Output the [X, Y] coordinate of the center of the cell containing the given text.  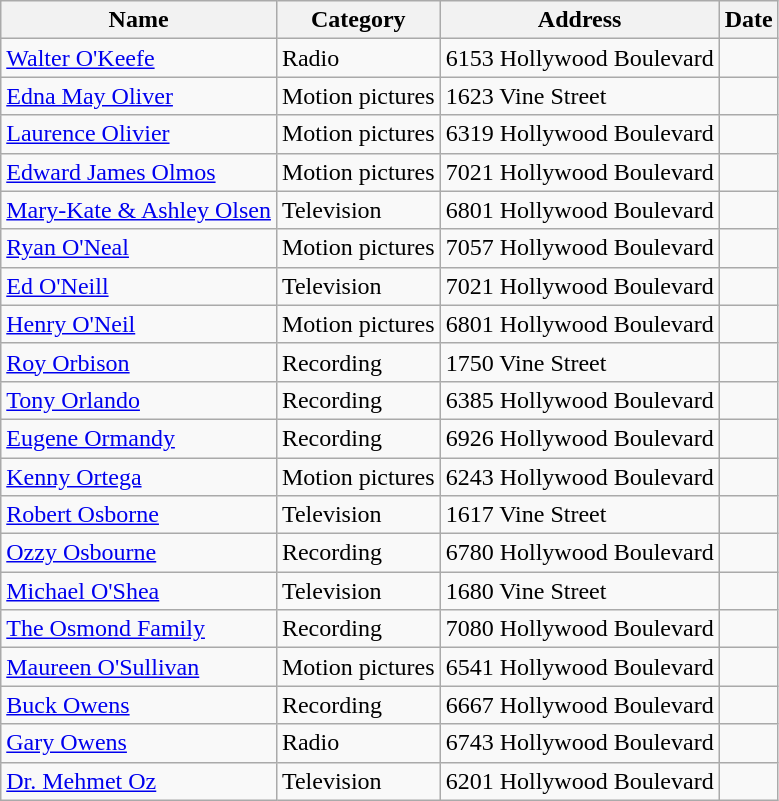
Ozzy Osbourne [139, 553]
Category [358, 20]
6319 Hollywood Boulevard [580, 134]
Laurence Olivier [139, 134]
6926 Hollywood Boulevard [580, 438]
Buck Owens [139, 705]
Ryan O'Neal [139, 248]
Michael O'Shea [139, 591]
Tony Orlando [139, 400]
Ed O'Neill [139, 286]
1617 Vine Street [580, 515]
6243 Hollywood Boulevard [580, 477]
Mary-Kate & Ashley Olsen [139, 210]
6201 Hollywood Boulevard [580, 781]
6385 Hollywood Boulevard [580, 400]
6743 Hollywood Boulevard [580, 743]
6667 Hollywood Boulevard [580, 705]
1750 Vine Street [580, 362]
1623 Vine Street [580, 96]
Address [580, 20]
6153 Hollywood Boulevard [580, 58]
Gary Owens [139, 743]
1680 Vine Street [580, 591]
Name [139, 20]
Edward James Olmos [139, 172]
Maureen O'Sullivan [139, 667]
Edna May Oliver [139, 96]
6541 Hollywood Boulevard [580, 667]
The Osmond Family [139, 629]
Henry O'Neil [139, 324]
Kenny Ortega [139, 477]
Robert Osborne [139, 515]
Eugene Ormandy [139, 438]
Date [748, 20]
Roy Orbison [139, 362]
7080 Hollywood Boulevard [580, 629]
Dr. Mehmet Oz [139, 781]
Walter O'Keefe [139, 58]
7057 Hollywood Boulevard [580, 248]
6780 Hollywood Boulevard [580, 553]
